Locate the cell with the specified text and output its (X, Y) center coordinate. 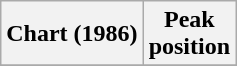
Peakposition (189, 34)
Chart (1986) (72, 34)
